Determine the [X, Y] coordinate at the center of the cell enclosing the given text.  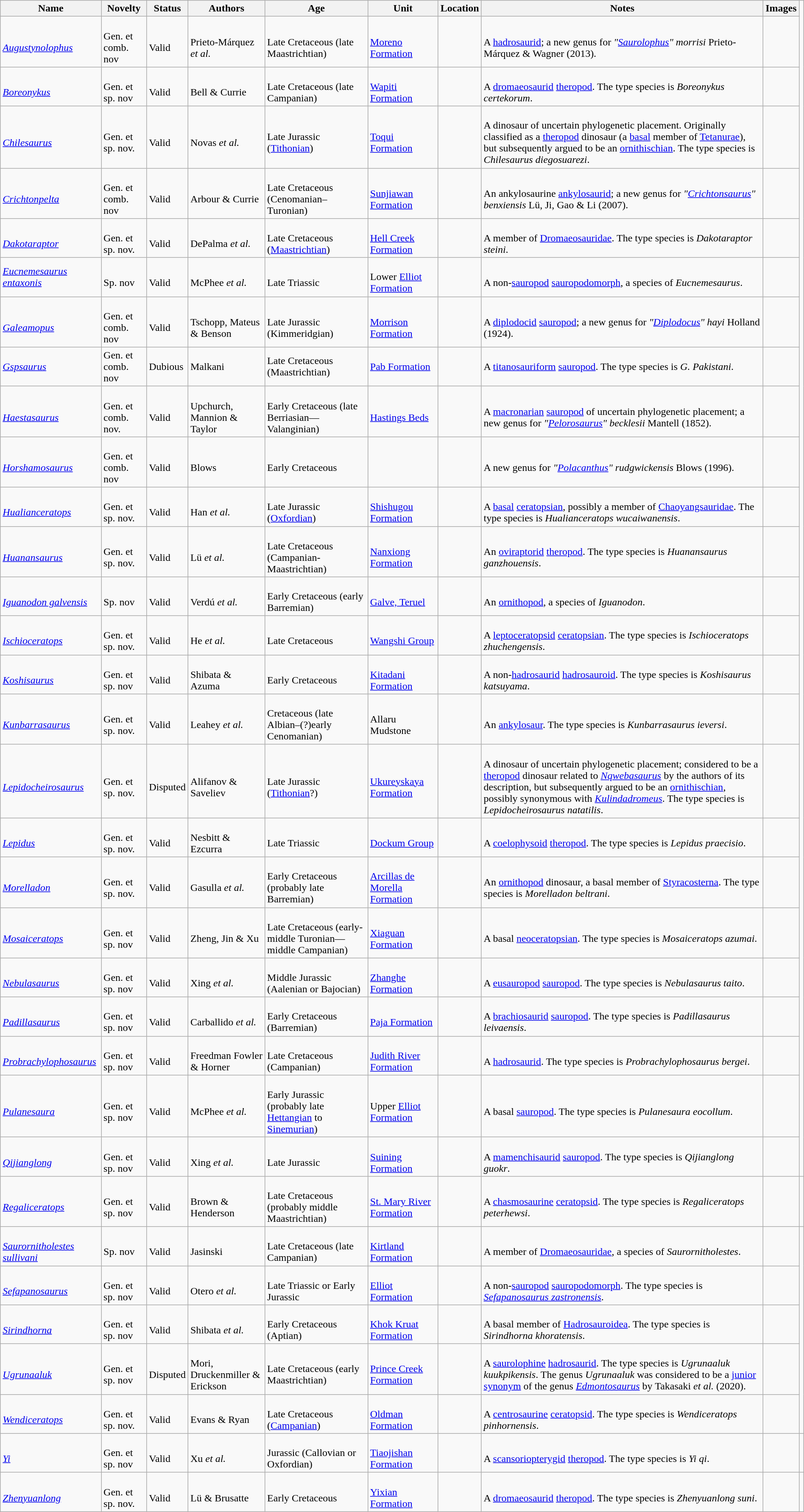
Upper Elliot Formation [403, 1106]
Gasulla et al. [226, 882]
Evans & Ryan [226, 1414]
Unit [403, 8]
An ankylosaur. The type species is Kunbarrasaurus ieversi. [623, 720]
Zhanghe Formation [403, 977]
An ornithopod dinosaur, a basal member of Styracosterna. The type species is Morelladon beltrani. [623, 882]
Yi [51, 1453]
Prieto-Márquez et al. [226, 42]
Boreonykus [51, 87]
An oviraptorid theropod. The type species is Huanansaurus ganzhouensis. [623, 552]
Lepidocheirosaurus [51, 781]
A brachiosaurid sauropod. The type species is Padillasaurus leivaensis. [623, 1016]
Authors [226, 8]
Haestasaurus [51, 412]
Galve, Teruel [403, 596]
A centrosaurine ceratopsid. The type species is Wendiceratops pinhornensis. [623, 1414]
Novas et al. [226, 137]
Malkani [226, 367]
Late Triassic or Early Jurassic [316, 1285]
Location [460, 8]
Status [167, 8]
Hualianceratops [51, 507]
Zhenyuanlong [51, 1492]
Galeamopus [51, 322]
Nesbitt & Ezcurra [226, 837]
Khok Kruat Formation [403, 1324]
Early Cretaceous (probably late Barremian) [316, 882]
DePalma et al. [226, 238]
Xiaguan Formation [403, 932]
Verdú et al. [226, 596]
Mosaiceratops [51, 932]
A titanosauriform sauropod. The type species is G. Pakistani. [623, 367]
A chasmosaurine ceratopsid. The type species is Regaliceratops peterhewsi. [623, 1201]
Nanxiong Formation [403, 552]
Padillasaurus [51, 1016]
A basal neoceratopsian. The type species is Mosaiceratops azumai. [623, 932]
A new genus for "Polacanthus" rudgwickensis Blows (1996). [623, 462]
Augustynolophus [51, 42]
Suining Formation [403, 1156]
Saurornitholestes sullivani [51, 1246]
Age [316, 8]
St. Mary River Formation [403, 1201]
Gspsaurus [51, 367]
A dromaeosaurid theropod. The type species is Boreonykus certekorum. [623, 87]
Wendiceratops [51, 1414]
Huanansaurus [51, 552]
Kunbarrasaurus [51, 720]
A eusauropod sauropod. The type species is Nebulasaurus taito. [623, 977]
Pulanesaura [51, 1106]
Upchurch, Mannion & Taylor [226, 412]
Late Jurassic (Oxfordian) [316, 507]
Name [51, 8]
Tiaojishan Formation [403, 1453]
A diplodocid sauropod; a new genus for "Diplodocus" hayi Holland (1924). [623, 322]
Allaru Mudstone [403, 720]
A member of Dromaeosauridae. The type species is Dakotaraptor steini. [623, 238]
Tschopp, Mateus & Benson [226, 322]
Oldman Formation [403, 1414]
Lü & Brusatte [226, 1492]
Kirtland Formation [403, 1246]
A non-sauropod sauropodomorph. The type species is Sefapanosaurus zastronensis. [623, 1285]
Alifanov & Saveliev [226, 781]
Prince Creek Formation [403, 1369]
Ischioceratops [51, 636]
A non-hadrosaurid hadrosauroid. The type species is Koshisaurus katsuyama. [623, 675]
A member of Dromaeosauridae, a species of Saurornitholestes. [623, 1246]
Jasinski [226, 1246]
Late Cretaceous (early Maastrichtian) [316, 1369]
Yixian Formation [403, 1492]
Early Cretaceous (Barremian) [316, 1016]
Freedman Fowler & Horner [226, 1056]
Dakotaraptor [51, 238]
A scansoriopterygid theropod. The type species is Yi qi. [623, 1453]
A non-sauropod sauropodomorph, a species of Eucnemesaurus. [623, 277]
A basal ceratopsian, possibly a member of Chaoyangsauridae. The type species is Hualianceratops wucaiwanensis. [623, 507]
Late Jurassic (Kimmeridgian) [316, 322]
A hadrosaurid; a new genus for "Saurolophus" morrisi Prieto-Márquez & Wagner (2013). [623, 42]
Chilesaurus [51, 137]
Early Jurassic (probably late Hettangian to Sinemurian) [316, 1106]
Koshisaurus [51, 675]
Late Cretaceous [316, 636]
Brown & Henderson [226, 1201]
Probrachylophosaurus [51, 1056]
Early Cretaceous (Aptian) [316, 1324]
Early Cretaceous (early Barremian) [316, 596]
Sirindhorna [51, 1324]
A basal sauropod. The type species is Pulanesaura eocollum. [623, 1106]
Bell & Currie [226, 87]
Horshamosaurus [51, 462]
Shishugou Formation [403, 507]
Novelty [124, 8]
Dockum Group [403, 837]
Jurassic (Callovian or Oxfordian) [316, 1453]
Nebulasaurus [51, 977]
Han et al. [226, 507]
Dubious [167, 367]
Kitadani Formation [403, 675]
Carballido et al. [226, 1016]
Late Jurassic (Tithonian) [316, 137]
Judith River Formation [403, 1056]
Pab Formation [403, 367]
A mamenchisaurid sauropod. The type species is Qijianglong guokr. [623, 1156]
Late Cretaceous (Cenomanian–Turonian) [316, 193]
Morrison Formation [403, 322]
Xu et al. [226, 1453]
Regaliceratops [51, 1201]
A macronarian sauropod of uncertain phylogenetic placement; a new genus for "Pelorosaurus" becklesii Mantell (1852). [623, 412]
Late Jurassic (Tithonian?) [316, 781]
A leptoceratopsid ceratopsian. The type species is Ischioceratops zhuchengensis. [623, 636]
Shibata et al. [226, 1324]
Late Cretaceous (early-middle Turonian—middle Campanian) [316, 932]
Crichtonpelta [51, 193]
Images [781, 8]
Late Cretaceous (Campanian-Maastrichtian) [316, 552]
Sunjiawan Formation [403, 193]
Sefapanosaurus [51, 1285]
Qijianglong [51, 1156]
Elliot Formation [403, 1285]
Late Cretaceous (late Maastrichtian) [316, 42]
Iguanodon galvensis [51, 596]
Hastings Beds [403, 412]
A hadrosaurid. The type species is Probrachylophosaurus bergei. [623, 1056]
Ugrunaaluk [51, 1369]
Ukureyskaya Formation [403, 781]
Zheng, Jin & Xu [226, 932]
Lower Elliot Formation [403, 277]
He et al. [226, 636]
Eucnemesaurus entaxonis [51, 277]
Arbour & Currie [226, 193]
Otero et al. [226, 1285]
Leahey et al. [226, 720]
Morelladon [51, 882]
Moreno Formation [403, 42]
A coelophysoid theropod. The type species is Lepidus praecisio. [623, 837]
A basal member of Hadrosauroidea. The type species is Sirindhorna khoratensis. [623, 1324]
Paja Formation [403, 1016]
Late Cretaceous (probably middle Maastrichtian) [316, 1201]
Hell Creek Formation [403, 238]
An ankylosaurine ankylosaurid; a new genus for "Crichtonsaurus" benxiensis Lü, Ji, Gao & Li (2007). [623, 193]
Lü et al. [226, 552]
Toqui Formation [403, 137]
An ornithopod, a species of Iguanodon. [623, 596]
Late Jurassic [316, 1156]
Wapiti Formation [403, 87]
Blows [226, 462]
A dromaeosaurid theropod. The type species is Zhenyuanlong suni. [623, 1492]
Lepidus [51, 837]
Gen. et comb. nov. [124, 412]
Middle Jurassic (Aalenian or Bajocian) [316, 977]
Early Cretaceous (late Berriasian—Valanginian) [316, 412]
Mori, Druckenmiller & Erickson [226, 1369]
Shibata & Azuma [226, 675]
Notes [623, 8]
Cretaceous (late Albian–(?)early Cenomanian) [316, 720]
Arcillas de Morella Formation [403, 882]
Wangshi Group [403, 636]
